Search for the cell housing the specified text and yield its [X, Y] center coordinate. 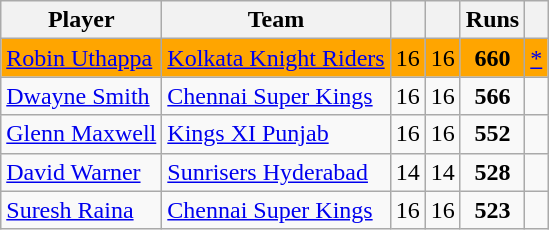
Player [82, 20]
Suresh Raina [82, 210]
528 [492, 172]
Robin Uthappa [82, 58]
* [536, 58]
Dwayne Smith [82, 96]
566 [492, 96]
660 [492, 58]
Team [276, 20]
523 [492, 210]
552 [492, 134]
David Warner [82, 172]
Runs [492, 20]
Sunrisers Hyderabad [276, 172]
Kings XI Punjab [276, 134]
Kolkata Knight Riders [276, 58]
Glenn Maxwell [82, 134]
